Find where the given text appears and provide that cell's center as [X, Y] coordinate. 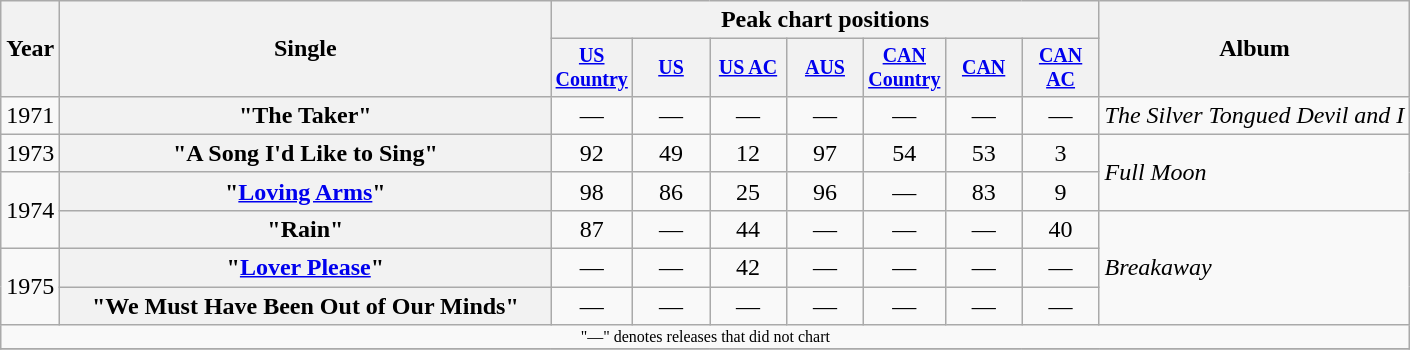
Album [1254, 49]
53 [984, 153]
42 [748, 268]
CAN [984, 68]
Peak chart positions [825, 20]
1975 [30, 287]
US [672, 68]
98 [592, 191]
"—" denotes releases that did not chart [706, 337]
AUS [824, 68]
Full Moon [1254, 172]
83 [984, 191]
Year [30, 49]
"A Song I'd Like to Sing" [306, 153]
97 [824, 153]
US AC [748, 68]
US Country [592, 68]
1971 [30, 115]
86 [672, 191]
92 [592, 153]
3 [1060, 153]
CAN Country [904, 68]
"Loving Arms" [306, 191]
25 [748, 191]
"The Taker" [306, 115]
40 [1060, 229]
44 [748, 229]
"Lover Please" [306, 268]
1973 [30, 153]
87 [592, 229]
"We Must Have Been Out of Our Minds" [306, 306]
"Rain" [306, 229]
9 [1060, 191]
49 [672, 153]
1974 [30, 210]
Single [306, 49]
12 [748, 153]
54 [904, 153]
Breakaway [1254, 267]
CAN AC [1060, 68]
96 [824, 191]
The Silver Tongued Devil and I [1254, 115]
